From the cell containing the given text, extract its center point as [X, Y] coordinate. 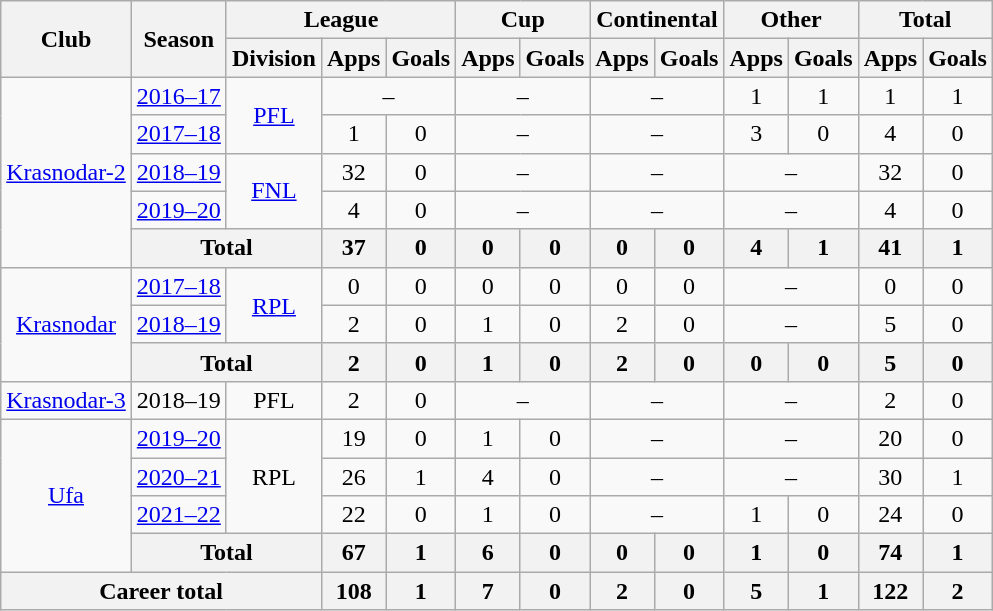
37 [353, 248]
19 [353, 438]
24 [890, 515]
Division [274, 58]
Krasnodar [66, 324]
3 [756, 134]
2021–22 [178, 515]
41 [890, 248]
22 [353, 515]
30 [890, 477]
74 [890, 553]
2020–21 [178, 477]
122 [890, 591]
Other [791, 20]
Krasnodar-2 [66, 172]
108 [353, 591]
Season [178, 39]
Career total [162, 591]
FNL [274, 191]
6 [488, 553]
26 [353, 477]
2016–17 [178, 96]
Krasnodar-3 [66, 400]
Ufa [66, 495]
League [340, 20]
7 [488, 591]
67 [353, 553]
Club [66, 39]
Continental [657, 20]
20 [890, 438]
Cup [523, 20]
